Determine the [X, Y] coordinate at the center of the cell enclosing the given text.  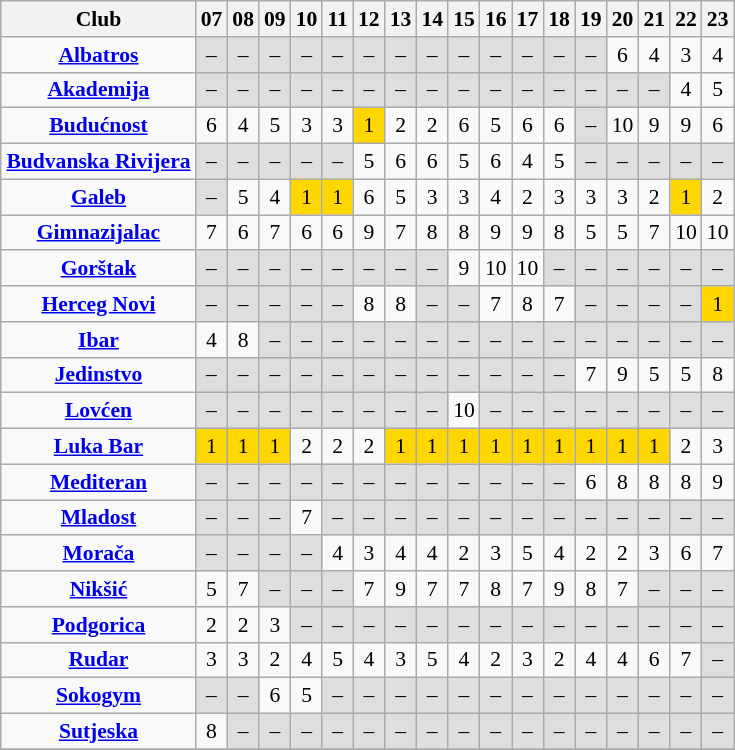
07 [212, 19]
22 [686, 19]
Mediteran [98, 482]
Akademija [98, 90]
11 [338, 19]
20 [623, 19]
Budvanska Rivijera [98, 162]
18 [559, 19]
Budućnost [98, 126]
Albatros [98, 55]
09 [275, 19]
Lovćen [98, 411]
Jedinstvo [98, 375]
13 [401, 19]
12 [369, 19]
Sutjeska [98, 732]
Nikšić [98, 589]
Club [98, 19]
14 [432, 19]
Sokogym [98, 696]
17 [528, 19]
23 [718, 19]
Podgorica [98, 625]
Luka Bar [98, 447]
Gimnazijalac [98, 233]
Galeb [98, 197]
Mladost [98, 518]
Rudar [98, 660]
Herceg Novi [98, 304]
15 [464, 19]
Ibar [98, 340]
21 [654, 19]
Gorštak [98, 269]
16 [496, 19]
19 [591, 19]
08 [243, 19]
Morača [98, 554]
